Identify which cell holds the provided text, then report its (X, Y) central coordinate. 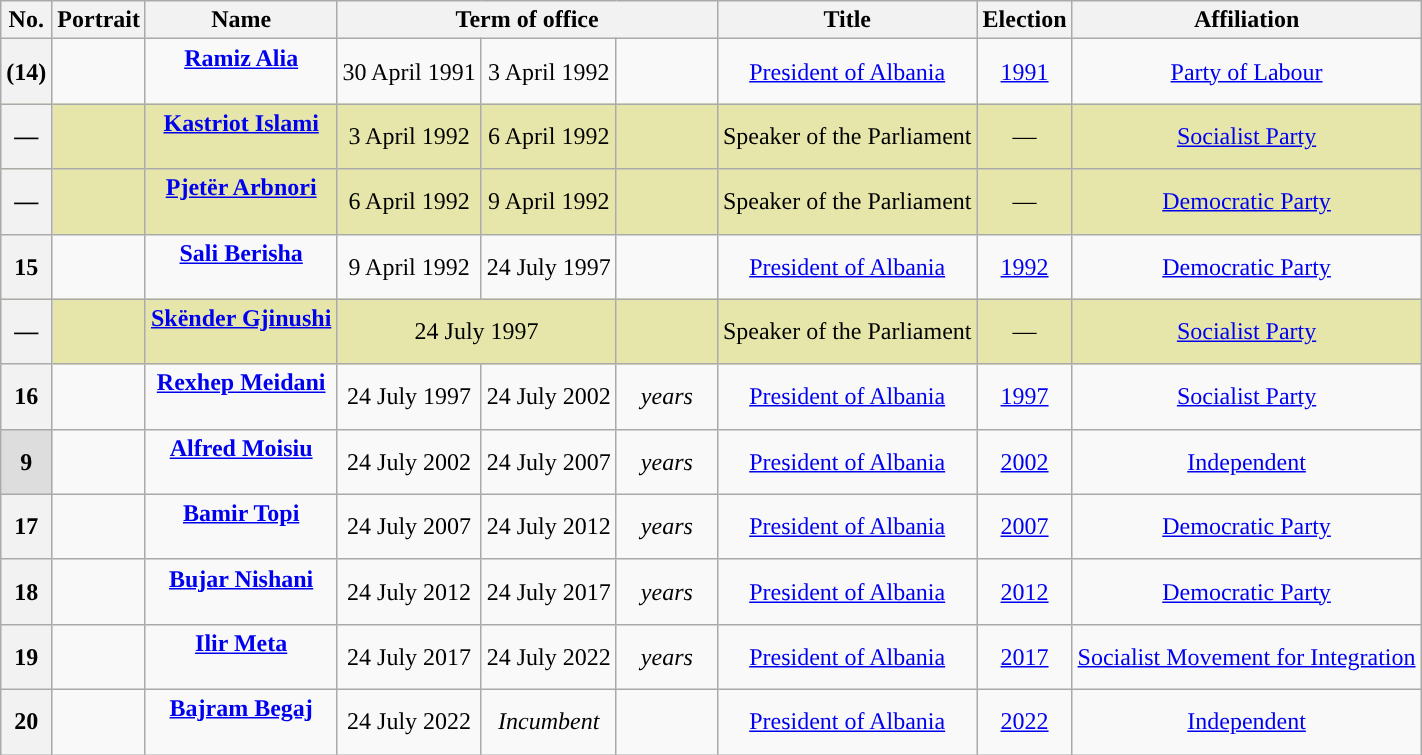
Bujar Nishani (240, 592)
Ilir Meta (240, 656)
30 April 1991 (409, 72)
19 (26, 656)
Term of office (528, 20)
Skënder Gjinushi (240, 332)
Socialist Movement for Integration (1246, 656)
Title (847, 20)
Sali Berisha (240, 266)
(14) (26, 72)
Name (240, 20)
16 (26, 396)
Portrait (99, 20)
Affiliation (1246, 20)
2002 (1024, 462)
15 (26, 266)
1991 (1024, 72)
Incumbent (548, 722)
2022 (1024, 722)
1997 (1024, 396)
Kastriot Islami (240, 136)
Bamir Topi (240, 526)
Party of Labour (1246, 72)
Bajram Begaj (240, 722)
Rexhep Meidani (240, 396)
20 (26, 722)
Pjetër Arbnori (240, 202)
2012 (1024, 592)
Election (1024, 20)
No. (26, 20)
Alfred Moisiu (240, 462)
Ramiz Alia (240, 72)
18 (26, 592)
2017 (1024, 656)
2007 (1024, 526)
17 (26, 526)
1992 (1024, 266)
9 (26, 462)
